Detect which cell encompasses the target text, then output its (x, y) center coordinate. 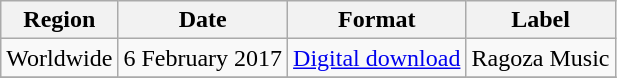
Worldwide (60, 58)
Format (377, 20)
6 February 2017 (203, 58)
Ragoza Music (540, 58)
Digital download (377, 58)
Region (60, 20)
Label (540, 20)
Date (203, 20)
